Scan for the cell matching the given text and deliver its (X, Y) coordinate at center. 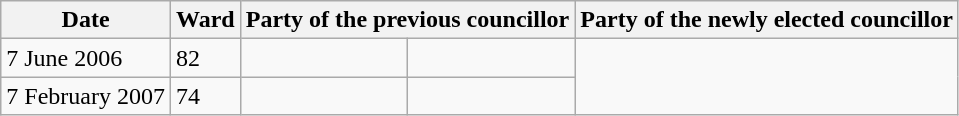
7 June 2006 (86, 58)
7 February 2007 (86, 96)
Party of the newly elected councillor (767, 20)
Ward (205, 20)
74 (205, 96)
Date (86, 20)
Party of the previous councillor (408, 20)
82 (205, 58)
